Return [x, y] of the center of cell containing provided text 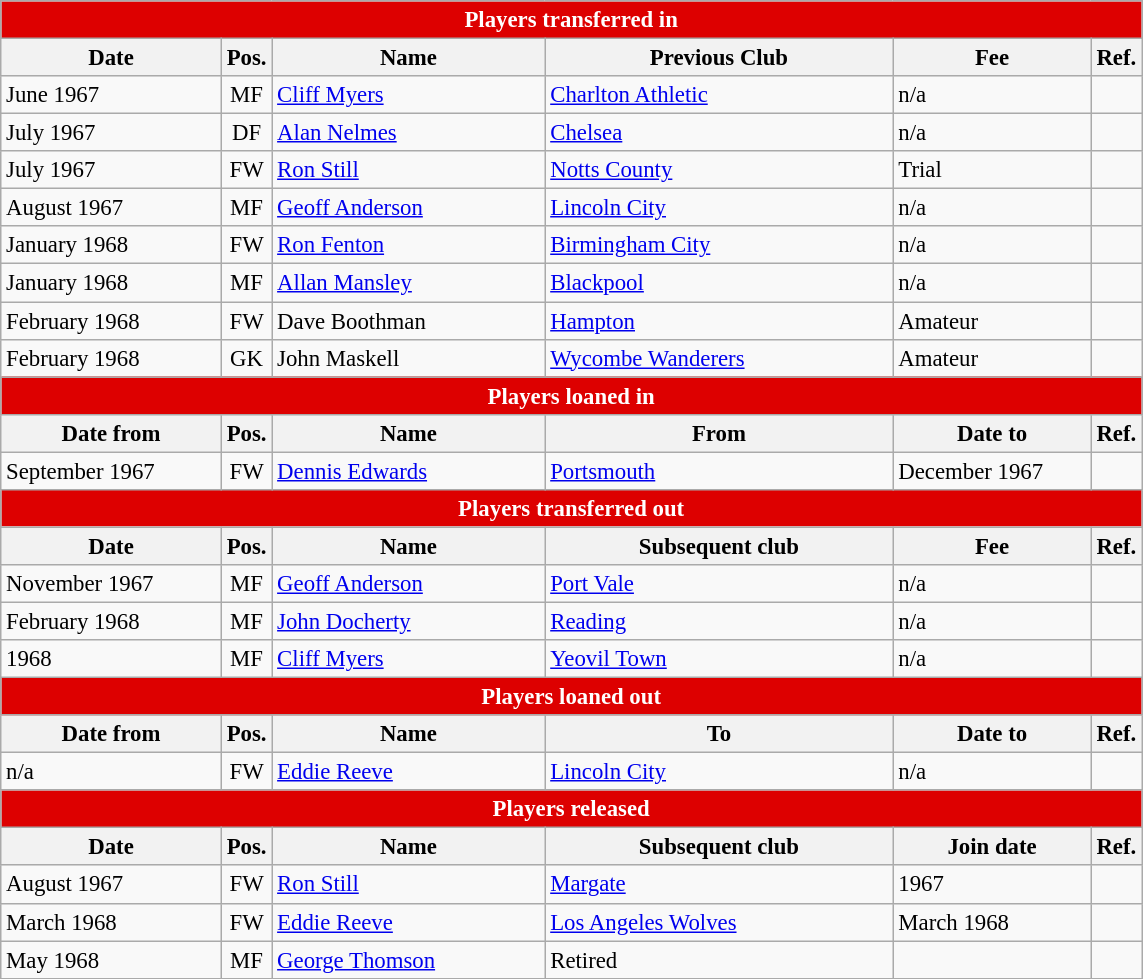
Blackpool [719, 283]
Ron Fenton [408, 245]
Los Angeles Wolves [719, 922]
Trial [992, 170]
From [719, 433]
Players loaned in [572, 396]
1968 [112, 659]
Birmingham City [719, 245]
DF [246, 133]
George Thomson [408, 960]
September 1967 [112, 471]
Chelsea [719, 133]
November 1967 [112, 584]
June 1967 [112, 95]
John Maskell [408, 358]
December 1967 [992, 471]
Players transferred in [572, 20]
Yeovil Town [719, 659]
Charlton Athletic [719, 95]
To [719, 734]
Retired [719, 960]
Join date [992, 847]
1967 [992, 885]
Dave Boothman [408, 321]
May 1968 [112, 960]
John Docherty [408, 621]
Portsmouth [719, 471]
Players released [572, 809]
Players loaned out [572, 697]
Previous Club [719, 58]
Players transferred out [572, 509]
Alan Nelmes [408, 133]
Notts County [719, 170]
Reading [719, 621]
Wycombe Wanderers [719, 358]
Dennis Edwards [408, 471]
Allan Mansley [408, 283]
GK [246, 358]
Port Vale [719, 584]
Hampton [719, 321]
Margate [719, 885]
